Pinpoint the cell where the given text exists, returning its (x, y) midpoint coordinate. 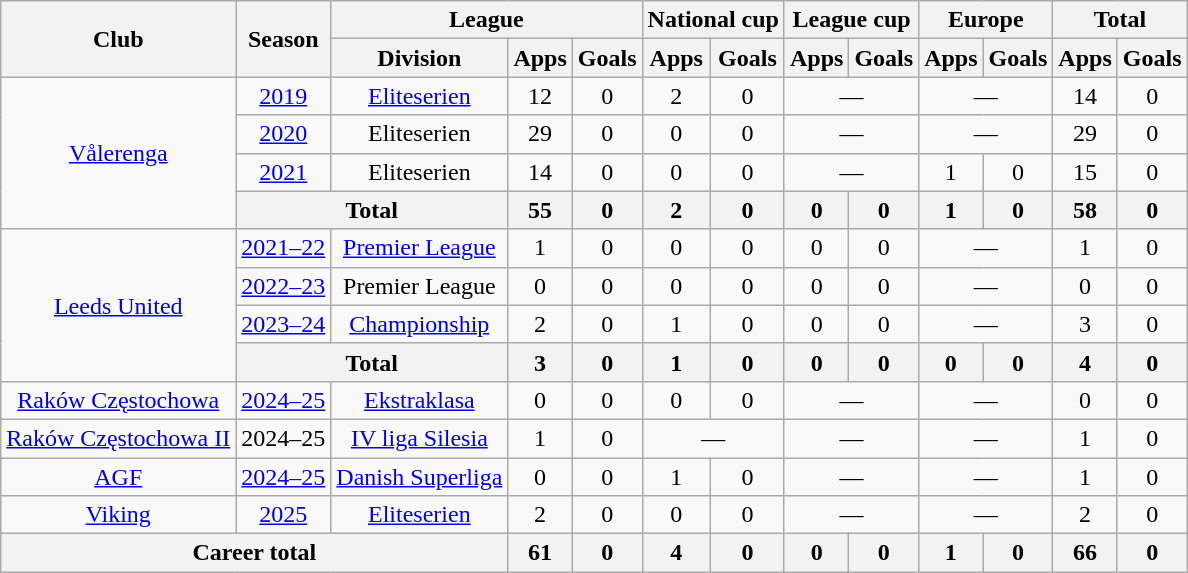
AGF (118, 477)
Season (284, 39)
National cup (713, 20)
Vålerenga (118, 153)
Viking (118, 515)
Club (118, 39)
2021 (284, 172)
55 (540, 210)
2020 (284, 134)
2023–24 (284, 324)
12 (540, 96)
Raków Częstochowa (118, 400)
Leeds United (118, 305)
Championship (420, 324)
Ekstraklasa (420, 400)
League (486, 20)
2021–22 (284, 248)
2022–23 (284, 286)
58 (1085, 210)
66 (1085, 553)
IV liga Silesia (420, 438)
2025 (284, 515)
2019 (284, 96)
15 (1085, 172)
Danish Superliga (420, 477)
Career total (254, 553)
61 (540, 553)
Europe (986, 20)
Raków Częstochowa II (118, 438)
League cup (851, 20)
Division (420, 58)
